Return [X, Y] of the center of cell containing provided text 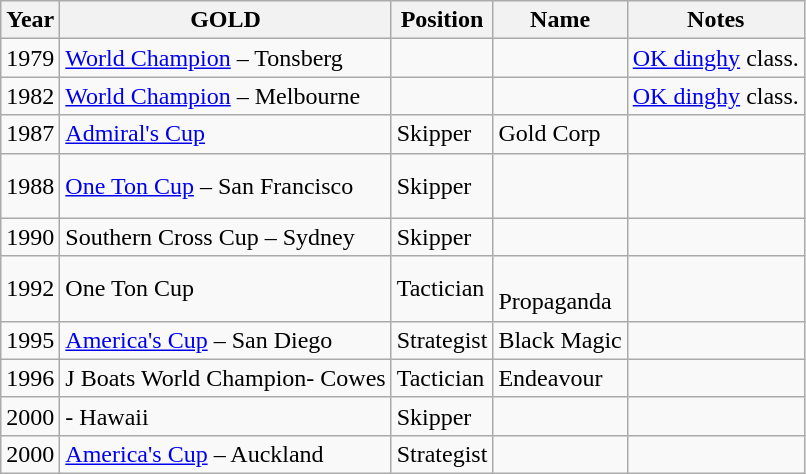
Gold Corp [560, 134]
GOLD [226, 20]
Name [560, 20]
- Hawaii [226, 416]
1982 [30, 96]
Propaganda [560, 288]
World Champion – Melbourne [226, 96]
America's Cup – San Diego [226, 340]
One Ton Cup – San Francisco [226, 186]
Year [30, 20]
Admiral's Cup [226, 134]
1988 [30, 186]
Endeavour [560, 378]
1996 [30, 378]
1992 [30, 288]
1995 [30, 340]
Notes [716, 20]
Position [442, 20]
1990 [30, 237]
1987 [30, 134]
J Boats World Champion- Cowes [226, 378]
Southern Cross Cup – Sydney [226, 237]
World Champion – Tonsberg [226, 58]
Black Magic [560, 340]
One Ton Cup [226, 288]
America's Cup – Auckland [226, 454]
1979 [30, 58]
